Output the (X, Y) coordinate of the center of the cell containing the given text.  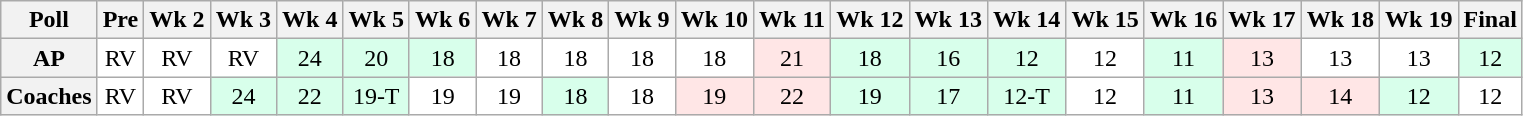
AP (49, 58)
12-T (1026, 96)
Wk 11 (792, 20)
Wk 4 (310, 20)
Wk 5 (376, 20)
16 (948, 58)
20 (376, 58)
Wk 19 (1419, 20)
Wk 18 (1340, 20)
Wk 15 (1105, 20)
Wk 2 (177, 20)
19-T (376, 96)
Wk 12 (870, 20)
Wk 9 (642, 20)
Wk 13 (948, 20)
14 (1340, 96)
Wk 16 (1183, 20)
Coaches (49, 96)
Final (1490, 20)
Wk 14 (1026, 20)
Wk 10 (714, 20)
Wk 6 (442, 20)
Wk 17 (1262, 20)
21 (792, 58)
Pre (120, 20)
Poll (49, 20)
17 (948, 96)
Wk 7 (509, 20)
Wk 3 (243, 20)
Wk 8 (575, 20)
